Locate the cell with the specified text and output its (X, Y) center coordinate. 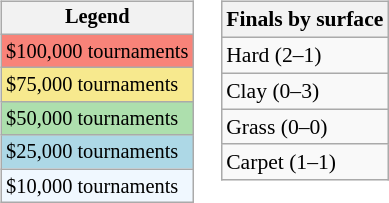
$10,000 tournaments (97, 186)
Clay (0–3) (304, 91)
$25,000 tournaments (97, 152)
Hard (2–1) (304, 55)
$50,000 tournaments (97, 119)
Grass (0–0) (304, 127)
Finals by surface (304, 20)
$75,000 tournaments (97, 85)
Legend (97, 18)
$100,000 tournaments (97, 51)
Carpet (1–1) (304, 162)
